Search for the cell housing the specified text and yield its [X, Y] center coordinate. 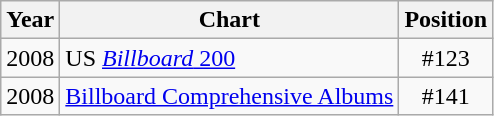
US Billboard 200 [230, 58]
Position [446, 20]
#141 [446, 96]
Chart [230, 20]
Billboard Comprehensive Albums [230, 96]
#123 [446, 58]
Year [30, 20]
